Find where the given text appears and provide that cell's center as [x, y] coordinate. 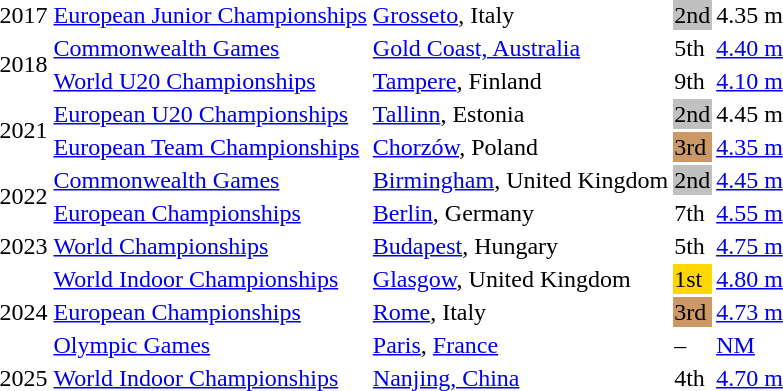
– [692, 345]
Rome, Italy [520, 312]
World Indoor Championships [210, 279]
European Junior Championships [210, 15]
1st [692, 279]
Glasgow, United Kingdom [520, 279]
World U20 Championships [210, 81]
Olympic Games [210, 345]
European U20 Championships [210, 114]
Tallinn, Estonia [520, 114]
Berlin, Germany [520, 213]
Birmingham, United Kingdom [520, 180]
Grosseto, Italy [520, 15]
Tampere, Finland [520, 81]
Paris, France [520, 345]
World Championships [210, 246]
Chorzów, Poland [520, 147]
European Team Championships [210, 147]
9th [692, 81]
Gold Coast, Australia [520, 48]
Budapest, Hungary [520, 246]
7th [692, 213]
